Pinpoint the cell where the given text exists, returning its (X, Y) midpoint coordinate. 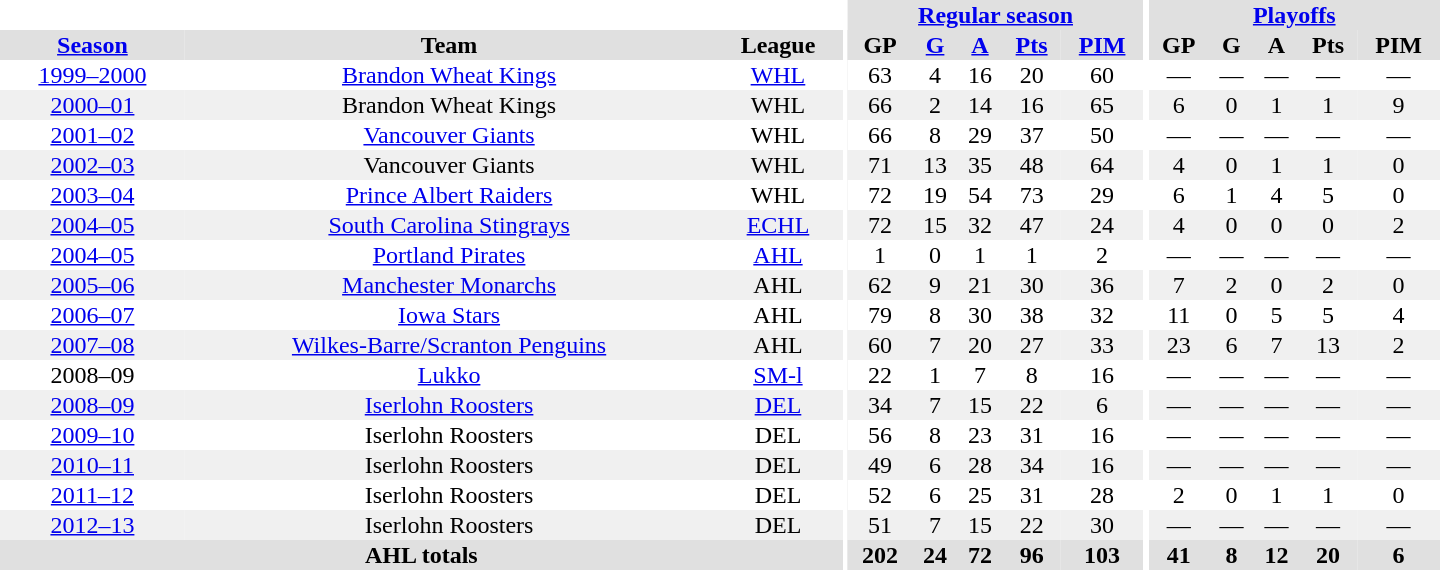
14 (980, 105)
19 (936, 195)
62 (880, 285)
103 (1102, 555)
71 (880, 165)
36 (1102, 285)
Regular season (996, 15)
51 (880, 525)
48 (1031, 165)
2012–13 (92, 525)
73 (1031, 195)
2009–10 (92, 435)
79 (880, 315)
2001–02 (92, 135)
25 (980, 495)
202 (880, 555)
2006–07 (92, 315)
Lukko (449, 375)
SM-l (778, 375)
63 (880, 75)
Season (92, 45)
Wilkes-Barre/Scranton Penguins (449, 345)
35 (980, 165)
65 (1102, 105)
League (778, 45)
Playoffs (1294, 15)
2007–08 (92, 345)
2011–12 (92, 495)
37 (1031, 135)
54 (980, 195)
96 (1031, 555)
ECHL (778, 225)
2003–04 (92, 195)
41 (1178, 555)
27 (1031, 345)
52 (880, 495)
47 (1031, 225)
11 (1178, 315)
1999–2000 (92, 75)
21 (980, 285)
12 (1276, 555)
2005–06 (92, 285)
AHL totals (422, 555)
2002–03 (92, 165)
Manchester Monarchs (449, 285)
49 (880, 465)
38 (1031, 315)
Iowa Stars (449, 315)
50 (1102, 135)
64 (1102, 165)
33 (1102, 345)
Team (449, 45)
2010–11 (92, 465)
2000–01 (92, 105)
South Carolina Stingrays (449, 225)
Prince Albert Raiders (449, 195)
56 (880, 435)
Portland Pirates (449, 255)
